Pinpoint the cell where the given text exists, returning its (x, y) midpoint coordinate. 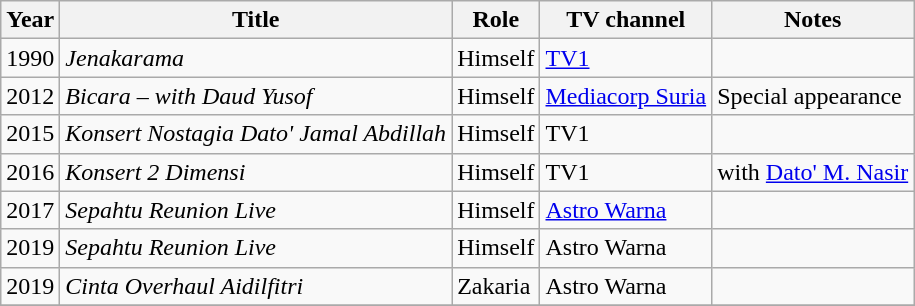
Jenakarama (256, 58)
1990 (30, 58)
with Dato' M. Nasir (813, 172)
Cinta Overhaul Aidilfitri (256, 286)
2012 (30, 96)
Notes (813, 20)
Zakaria (496, 286)
2016 (30, 172)
Bicara – with Daud Yusof (256, 96)
2015 (30, 134)
Title (256, 20)
Year (30, 20)
Mediacorp Suria (626, 96)
Konsert 2 Dimensi (256, 172)
TV channel (626, 20)
Konsert Nostagia Dato' Jamal Abdillah (256, 134)
Special appearance (813, 96)
2017 (30, 210)
Role (496, 20)
